Locate the cell with the specified text and output its (X, Y) center coordinate. 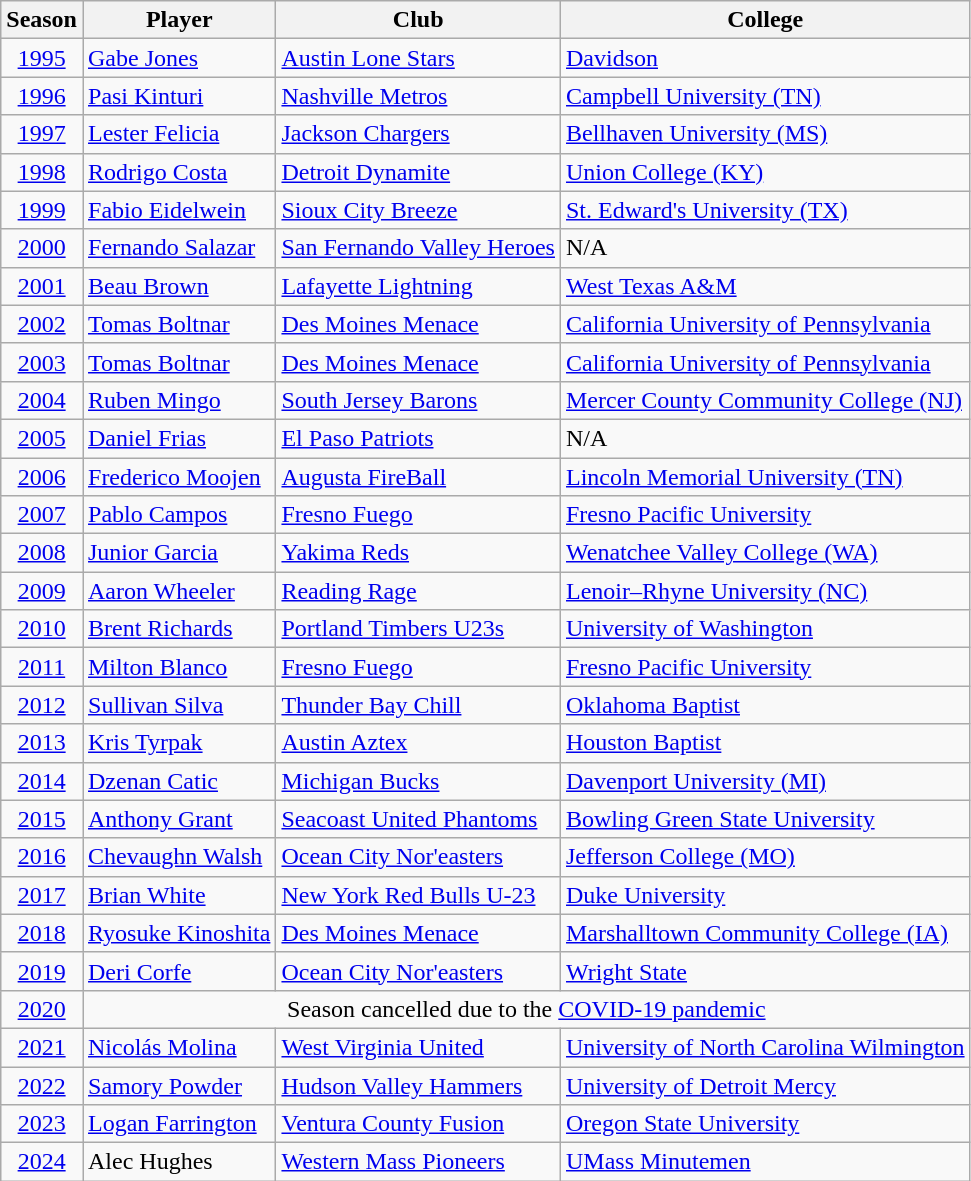
2018 (42, 933)
1997 (42, 134)
2013 (42, 743)
Junior Garcia (178, 553)
Brent Richards (178, 629)
Fabio Eidelwein (178, 210)
El Paso Patriots (418, 438)
2023 (42, 1124)
Nashville Metros (418, 96)
Wenatchee Valley College (WA) (765, 553)
Season (42, 20)
2010 (42, 629)
Union College (KY) (765, 172)
Michigan Bucks (418, 781)
2003 (42, 362)
Davidson (765, 58)
1995 (42, 58)
Campbell University (TN) (765, 96)
Jefferson College (MO) (765, 857)
Deri Corfe (178, 971)
2016 (42, 857)
2020 (42, 1009)
2000 (42, 248)
2009 (42, 591)
Beau Brown (178, 286)
Season cancelled due to the COVID-19 pandemic (526, 1009)
1996 (42, 96)
Jackson Chargers (418, 134)
Bowling Green State University (765, 819)
Lester Felicia (178, 134)
Duke University (765, 895)
Frederico Moojen (178, 477)
New York Red Bulls U-23 (418, 895)
1999 (42, 210)
2014 (42, 781)
2002 (42, 324)
Fernando Salazar (178, 248)
Western Mass Pioneers (418, 1162)
Austin Lone Stars (418, 58)
University of Washington (765, 629)
Lafayette Lightning (418, 286)
Thunder Bay Chill (418, 705)
Wright State (765, 971)
2004 (42, 400)
Ruben Mingo (178, 400)
2015 (42, 819)
Club (418, 20)
2008 (42, 553)
College (765, 20)
2005 (42, 438)
West Virginia United (418, 1047)
Kris Tyrpak (178, 743)
2006 (42, 477)
Samory Powder (178, 1085)
2024 (42, 1162)
Oregon State University (765, 1124)
2017 (42, 895)
Aaron Wheeler (178, 591)
Dzenan Catic (178, 781)
Ventura County Fusion (418, 1124)
Reading Rage (418, 591)
Oklahoma Baptist (765, 705)
Sioux City Breeze (418, 210)
Brian White (178, 895)
West Texas A&M (765, 286)
2021 (42, 1047)
Chevaughn Walsh (178, 857)
Hudson Valley Hammers (418, 1085)
University of North Carolina Wilmington (765, 1047)
Mercer County Community College (NJ) (765, 400)
Davenport University (MI) (765, 781)
Sullivan Silva (178, 705)
University of Detroit Mercy (765, 1085)
Yakima Reds (418, 553)
Rodrigo Costa (178, 172)
Ryosuke Kinoshita (178, 933)
Pablo Campos (178, 515)
2011 (42, 667)
Marshalltown Community College (IA) (765, 933)
Pasi Kinturi (178, 96)
Alec Hughes (178, 1162)
Anthony Grant (178, 819)
Gabe Jones (178, 58)
Bellhaven University (MS) (765, 134)
2007 (42, 515)
St. Edward's University (TX) (765, 210)
2022 (42, 1085)
San Fernando Valley Heroes (418, 248)
UMass Minutemen (765, 1162)
1998 (42, 172)
Daniel Frias (178, 438)
Milton Blanco (178, 667)
Austin Aztex (418, 743)
Player (178, 20)
Portland Timbers U23s (418, 629)
Logan Farrington (178, 1124)
Seacoast United Phantoms (418, 819)
2019 (42, 971)
2001 (42, 286)
South Jersey Barons (418, 400)
Nicolás Molina (178, 1047)
Lenoir–Rhyne University (NC) (765, 591)
Houston Baptist (765, 743)
Lincoln Memorial University (TN) (765, 477)
2012 (42, 705)
Augusta FireBall (418, 477)
Detroit Dynamite (418, 172)
